Return the (X, Y) coordinate for the center point of the cell that contains the specified text.  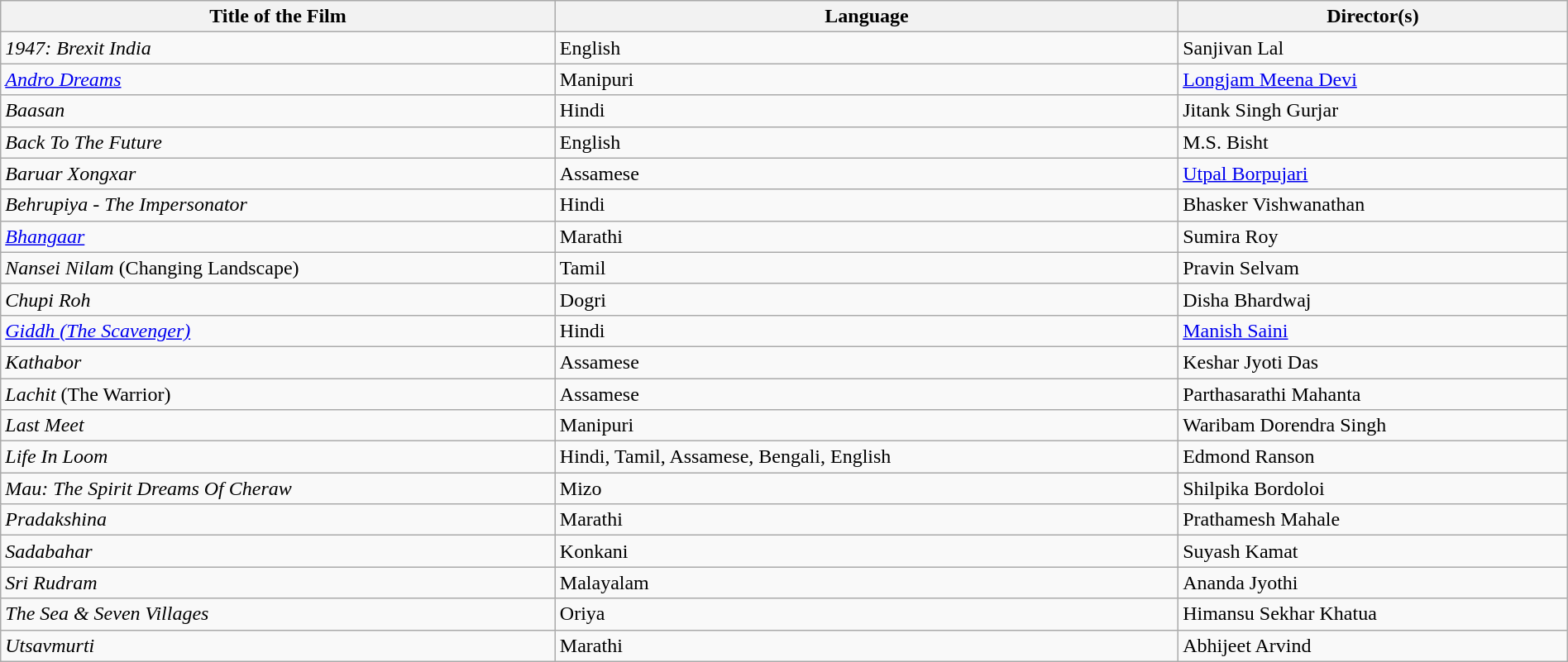
Longjam Meena Devi (1373, 79)
Suyash Kamat (1373, 551)
Dogri (867, 299)
Utpal Borpujari (1373, 174)
Tamil (867, 268)
Mau: The Spirit Dreams Of Cheraw (278, 488)
Parthasarathi Mahanta (1373, 394)
Director(s) (1373, 17)
Shilpika Bordoloi (1373, 488)
Bhangaar (278, 236)
Andro Dreams (278, 79)
Chupi Roh (278, 299)
The Sea & Seven Villages (278, 614)
Keshar Jyoti Das (1373, 362)
Mizo (867, 488)
Baruar Xongxar (278, 174)
Hindi, Tamil, Assamese, Bengali, English (867, 457)
Malayalam (867, 583)
Oriya (867, 614)
Sanjivan Lal (1373, 48)
Behrupiya - The Impersonator (278, 205)
Edmond Ranson (1373, 457)
Waribam Dorendra Singh (1373, 426)
Jitank Singh Gurjar (1373, 111)
Life In Loom (278, 457)
Disha Bhardwaj (1373, 299)
Bhasker Vishwanathan (1373, 205)
Nansei Nilam (Changing Landscape) (278, 268)
Utsavmurti (278, 645)
Abhijeet Arvind (1373, 645)
Manish Saini (1373, 331)
Sumira Roy (1373, 236)
Pradakshina (278, 520)
Pravin Selvam (1373, 268)
Back To The Future (278, 142)
Himansu Sekhar Khatua (1373, 614)
Title of the Film (278, 17)
M.S. Bisht (1373, 142)
Ananda Jyothi (1373, 583)
Sri Rudram (278, 583)
Giddh (The Scavenger) (278, 331)
Konkani (867, 551)
Last Meet (278, 426)
Lachit (The Warrior) (278, 394)
1947: Brexit India (278, 48)
Baasan (278, 111)
Sadabahar (278, 551)
Kathabor (278, 362)
Prathamesh Mahale (1373, 520)
Language (867, 17)
